Locate the cell with the specified text and output its [x, y] center coordinate. 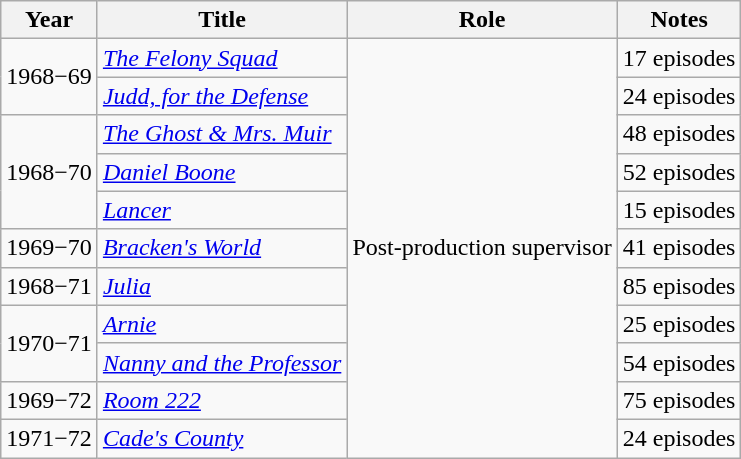
The Ghost & Mrs. Muir [222, 134]
Arnie [222, 324]
54 episodes [679, 362]
41 episodes [679, 248]
1971−72 [50, 438]
Role [482, 20]
Bracken's World [222, 248]
Room 222 [222, 400]
17 episodes [679, 58]
Nanny and the Professor [222, 362]
1968−70 [50, 172]
25 episodes [679, 324]
The Felony Squad [222, 58]
Post-production supervisor [482, 248]
1970−71 [50, 343]
75 episodes [679, 400]
85 episodes [679, 286]
Daniel Boone [222, 172]
Julia [222, 286]
Notes [679, 20]
Year [50, 20]
Cade's County [222, 438]
Judd, for the Defense [222, 96]
48 episodes [679, 134]
52 episodes [679, 172]
Title [222, 20]
15 episodes [679, 210]
1969−72 [50, 400]
1969−70 [50, 248]
1968−71 [50, 286]
1968−69 [50, 77]
Lancer [222, 210]
